Find where the given text appears and provide that cell's center as [X, Y] coordinate. 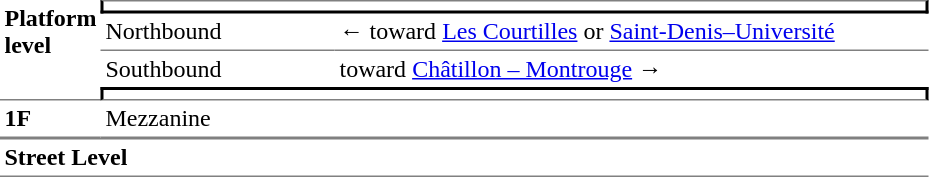
Platform level [50, 50]
Northbound [218, 33]
1F [50, 119]
Southbound [218, 69]
← toward Les Courtilles or Saint-Denis–Université [632, 33]
Street Level [464, 158]
Mezzanine [515, 119]
toward Châtillon – Montrouge → [632, 69]
